Provide the (x, y) coordinate of the cell's center where the given text is located.  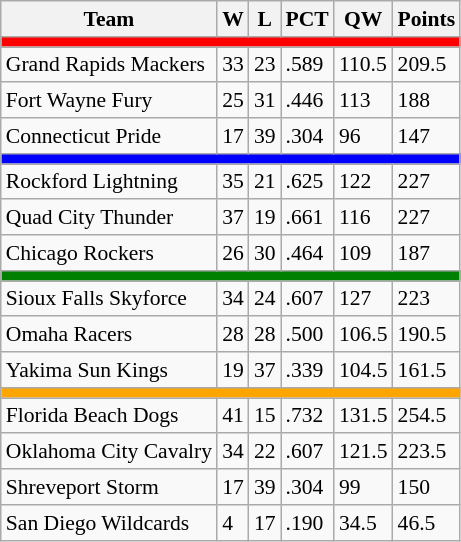
30 (265, 253)
Team (109, 19)
Florida Beach Dogs (109, 416)
.732 (308, 416)
Oklahoma City Cavalry (109, 452)
.589 (308, 65)
254.5 (427, 416)
127 (364, 299)
15 (265, 416)
161.5 (427, 370)
34.5 (364, 523)
QW (364, 19)
104.5 (364, 370)
106.5 (364, 335)
150 (427, 487)
110.5 (364, 65)
Points (427, 19)
35 (233, 182)
.339 (308, 370)
San Diego Wildcards (109, 523)
21 (265, 182)
.625 (308, 182)
223.5 (427, 452)
24 (265, 299)
116 (364, 218)
.661 (308, 218)
PCT (308, 19)
99 (364, 487)
22 (265, 452)
W (233, 19)
209.5 (427, 65)
188 (427, 101)
Yakima Sun Kings (109, 370)
.190 (308, 523)
Omaha Racers (109, 335)
L (265, 19)
187 (427, 253)
26 (233, 253)
Shreveport Storm (109, 487)
46.5 (427, 523)
96 (364, 136)
109 (364, 253)
31 (265, 101)
122 (364, 182)
190.5 (427, 335)
121.5 (364, 452)
Rockford Lightning (109, 182)
Connecticut Pride (109, 136)
.500 (308, 335)
25 (233, 101)
.464 (308, 253)
Fort Wayne Fury (109, 101)
Chicago Rockers (109, 253)
113 (364, 101)
23 (265, 65)
131.5 (364, 416)
4 (233, 523)
223 (427, 299)
.446 (308, 101)
147 (427, 136)
33 (233, 65)
Grand Rapids Mackers (109, 65)
Sioux Falls Skyforce (109, 299)
41 (233, 416)
Quad City Thunder (109, 218)
